Detect which cell encompasses the target text, then output its (x, y) center coordinate. 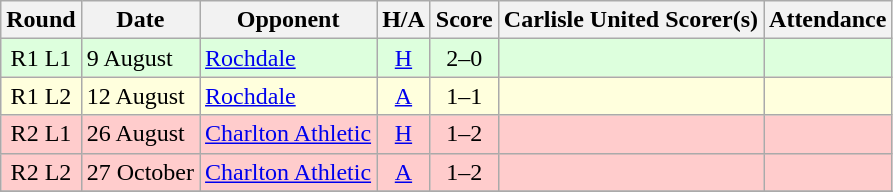
12 August (140, 96)
9 August (140, 58)
Date (140, 20)
Score (464, 20)
R1 L2 (41, 96)
Round (41, 20)
27 October (140, 172)
R2 L1 (41, 134)
R2 L2 (41, 172)
1–1 (464, 96)
H/A (404, 20)
Carlisle United Scorer(s) (630, 20)
R1 L1 (41, 58)
Attendance (828, 20)
2–0 (464, 58)
Opponent (288, 20)
26 August (140, 134)
